For the text-containing cell, return its midpoint in (X, Y) coordinate format. 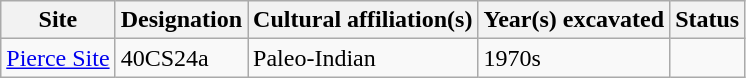
1970s (574, 58)
Status (708, 20)
Site (58, 20)
Year(s) excavated (574, 20)
40CS24a (181, 58)
Cultural affiliation(s) (363, 20)
Designation (181, 20)
Pierce Site (58, 58)
Paleo-Indian (363, 58)
